Pinpoint the cell where the given text exists, returning its [X, Y] midpoint coordinate. 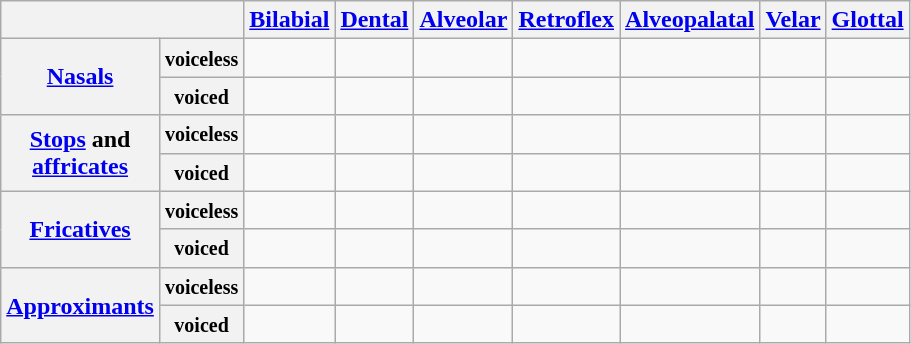
Retroflex [566, 20]
Alveolar [464, 20]
Dental [374, 20]
Bilabial [290, 20]
Velar [793, 20]
Glottal [868, 20]
Approximants [80, 305]
Nasals [80, 77]
Alveopalatal [690, 20]
Fricatives [80, 229]
Stops andaffricates [80, 153]
